Capture the cell that displays the provided text and extract its (x, y) central coordinate. 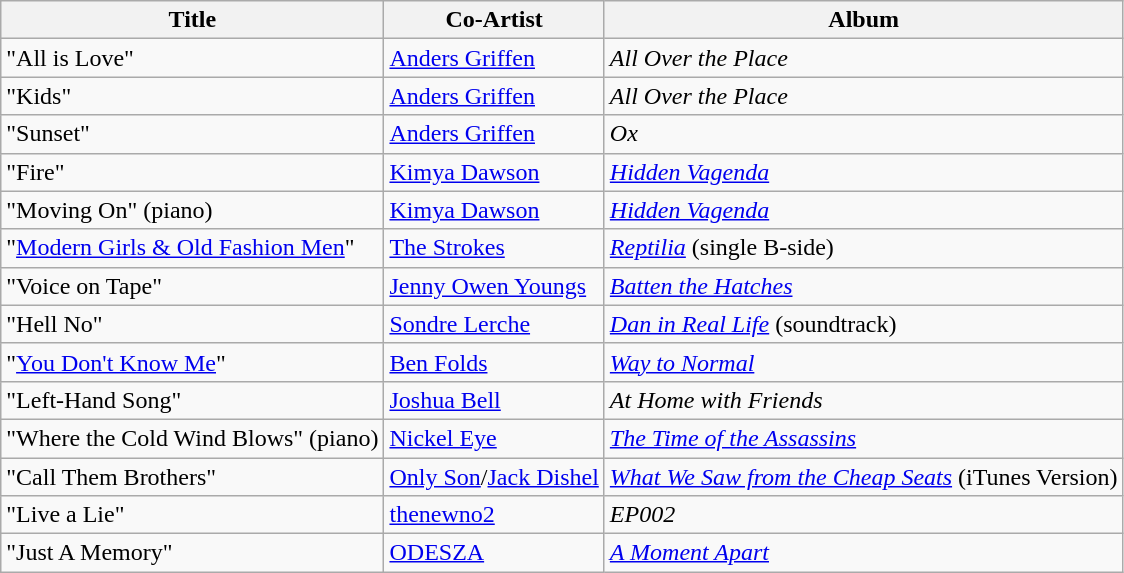
At Home with Friends (864, 400)
What We Saw from the Cheap Seats (iTunes Version) (864, 477)
Jenny Owen Youngs (494, 286)
The Time of the Assassins (864, 438)
Title (192, 20)
"Modern Girls & Old Fashion Men" (192, 248)
Nickel Eye (494, 438)
Co-Artist (494, 20)
Album (864, 20)
Batten the Hatches (864, 286)
EP002 (864, 515)
"Just A Memory" (192, 553)
"Call Them Brothers" (192, 477)
"Where the Cold Wind Blows" (piano) (192, 438)
Ox (864, 134)
"Fire" (192, 172)
Reptilia (single B-side) (864, 248)
thenewno2 (494, 515)
"You Don't Know Me" (192, 362)
"All is Love" (192, 58)
A Moment Apart (864, 553)
"Sunset" (192, 134)
"Hell No" (192, 324)
Ben Folds (494, 362)
Sondre Lerche (494, 324)
Joshua Bell (494, 400)
The Strokes (494, 248)
Way to Normal (864, 362)
"Voice on Tape" (192, 286)
"Moving On" (piano) (192, 210)
"Live a Lie" (192, 515)
Dan in Real Life (soundtrack) (864, 324)
ODESZA (494, 553)
"Left-Hand Song" (192, 400)
Only Son/Jack Dishel (494, 477)
"Kids" (192, 96)
